Locate the cell with the specified text and output its (x, y) center coordinate. 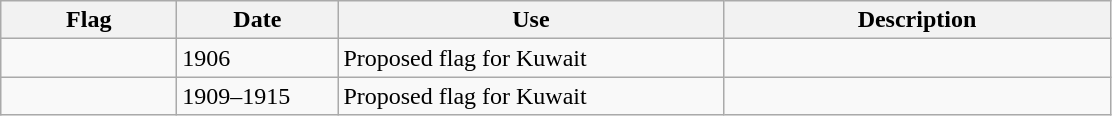
1906 (258, 58)
Description (917, 20)
Use (531, 20)
Flag (89, 20)
1909–1915 (258, 96)
Date (258, 20)
